Detect which cell encompasses the target text, then output its (X, Y) center coordinate. 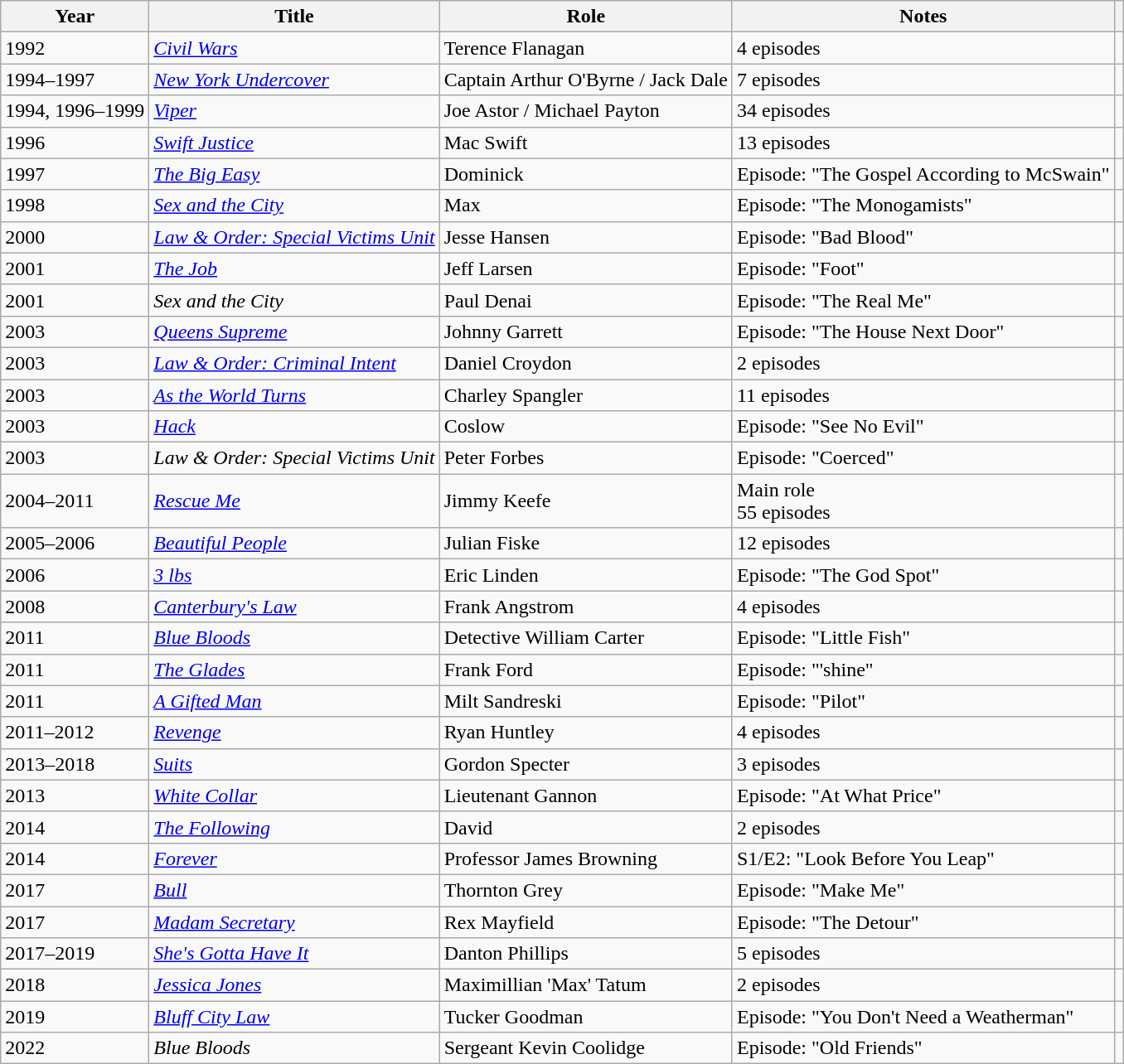
Episode: "Little Fish" (923, 638)
Episode: "Pilot" (923, 701)
White Collar (294, 796)
2006 (75, 575)
The Glades (294, 670)
Year (75, 17)
Hack (294, 427)
Danton Phillips (585, 954)
Detective William Carter (585, 638)
Madam Secretary (294, 922)
A Gifted Man (294, 701)
Role (585, 17)
1996 (75, 143)
Dominick (585, 174)
The Job (294, 268)
Terence Flanagan (585, 48)
Sergeant Kevin Coolidge (585, 1048)
1998 (75, 206)
Civil Wars (294, 48)
The Big Easy (294, 174)
Rex Mayfield (585, 922)
Paul Denai (585, 300)
She's Gotta Have It (294, 954)
Peter Forbes (585, 458)
Episode: "The House Next Door" (923, 331)
2004–2011 (75, 501)
Lieutenant Gannon (585, 796)
2013–2018 (75, 764)
Jessica Jones (294, 985)
Beautiful People (294, 544)
Episode: "Coerced" (923, 458)
Title (294, 17)
Max (585, 206)
Frank Angstrom (585, 607)
Episode: "The Real Me" (923, 300)
Jesse Hansen (585, 237)
34 episodes (923, 111)
Bluff City Law (294, 1017)
1997 (75, 174)
12 episodes (923, 544)
Captain Arthur O'Byrne / Jack Dale (585, 80)
Eric Linden (585, 575)
Episode: "Bad Blood" (923, 237)
Ryan Huntley (585, 733)
Coslow (585, 427)
Episode: "The God Spot" (923, 575)
As the World Turns (294, 395)
The Following (294, 827)
Main role55 episodes (923, 501)
Maximillian 'Max' Tatum (585, 985)
Milt Sandreski (585, 701)
Joe Astor / Michael Payton (585, 111)
Notes (923, 17)
S1/E2: "Look Before You Leap" (923, 858)
Daniel Croydon (585, 363)
Frank Ford (585, 670)
Episode: "You Don't Need a Weatherman" (923, 1017)
Episode: "Make Me" (923, 890)
Julian Fiske (585, 544)
2000 (75, 237)
Episode: "See No Evil" (923, 427)
2013 (75, 796)
1992 (75, 48)
3 lbs (294, 575)
Rescue Me (294, 501)
Canterbury's Law (294, 607)
2019 (75, 1017)
David (585, 827)
Viper (294, 111)
5 episodes (923, 954)
13 episodes (923, 143)
Bull (294, 890)
2008 (75, 607)
New York Undercover (294, 80)
1994–1997 (75, 80)
Mac Swift (585, 143)
Tucker Goodman (585, 1017)
Episode: "'shine" (923, 670)
Professor James Browning (585, 858)
Johnny Garrett (585, 331)
Episode: "The Monogamists" (923, 206)
Episode: "At What Price" (923, 796)
7 episodes (923, 80)
Episode: "The Detour" (923, 922)
2017–2019 (75, 954)
2005–2006 (75, 544)
Law & Order: Criminal Intent (294, 363)
Swift Justice (294, 143)
Queens Supreme (294, 331)
Episode: "The Gospel According to McSwain" (923, 174)
11 episodes (923, 395)
2018 (75, 985)
1994, 1996–1999 (75, 111)
Suits (294, 764)
Episode: "Foot" (923, 268)
3 episodes (923, 764)
Gordon Specter (585, 764)
Revenge (294, 733)
Thornton Grey (585, 890)
Jimmy Keefe (585, 501)
2022 (75, 1048)
Episode: "Old Friends" (923, 1048)
Forever (294, 858)
2011–2012 (75, 733)
Jeff Larsen (585, 268)
Charley Spangler (585, 395)
